Capture the cell that displays the provided text and extract its (x, y) central coordinate. 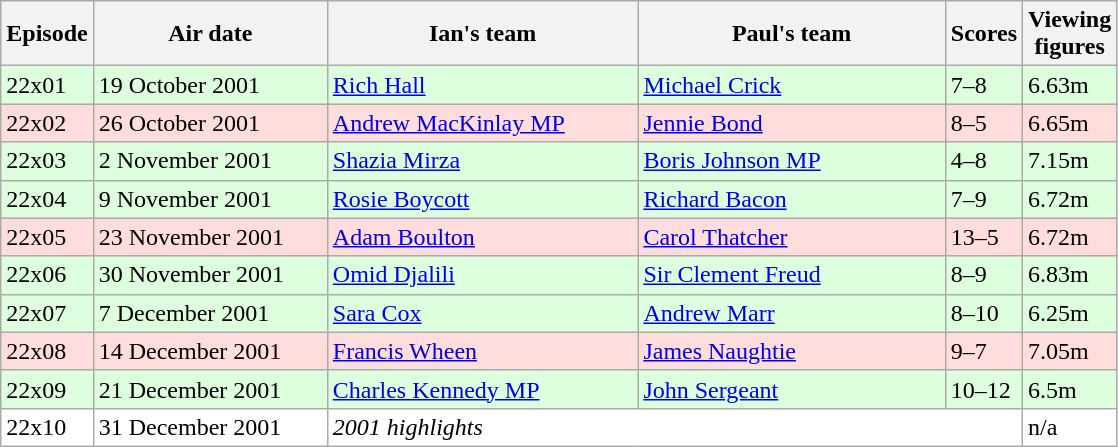
22x08 (47, 351)
n/a (1070, 427)
Francis Wheen (482, 351)
19 October 2001 (210, 85)
Omid Djalili (482, 275)
6.25m (1070, 313)
Michael Crick (792, 85)
22x04 (47, 199)
4–8 (984, 161)
Andrew Marr (792, 313)
23 November 2001 (210, 237)
22x02 (47, 123)
22x09 (47, 389)
22x01 (47, 85)
Charles Kennedy MP (482, 389)
Shazia Mirza (482, 161)
2001 highlights (674, 427)
22x06 (47, 275)
22x05 (47, 237)
Paul's team (792, 34)
22x10 (47, 427)
7–8 (984, 85)
Scores (984, 34)
8–10 (984, 313)
James Naughtie (792, 351)
John Sergeant (792, 389)
9–7 (984, 351)
7 December 2001 (210, 313)
26 October 2001 (210, 123)
Ian's team (482, 34)
2 November 2001 (210, 161)
Episode (47, 34)
Carol Thatcher (792, 237)
31 December 2001 (210, 427)
Viewing figures (1070, 34)
Sara Cox (482, 313)
Sir Clement Freud (792, 275)
Air date (210, 34)
Rich Hall (482, 85)
8–9 (984, 275)
7.05m (1070, 351)
Boris Johnson MP (792, 161)
6.83m (1070, 275)
30 November 2001 (210, 275)
Richard Bacon (792, 199)
22x07 (47, 313)
Andrew MacKinlay MP (482, 123)
8–5 (984, 123)
6.65m (1070, 123)
21 December 2001 (210, 389)
6.5m (1070, 389)
Jennie Bond (792, 123)
6.63m (1070, 85)
22x03 (47, 161)
13–5 (984, 237)
10–12 (984, 389)
9 November 2001 (210, 199)
14 December 2001 (210, 351)
7–9 (984, 199)
Rosie Boycott (482, 199)
Adam Boulton (482, 237)
7.15m (1070, 161)
